For the text-containing cell, return its midpoint in [X, Y] coordinate format. 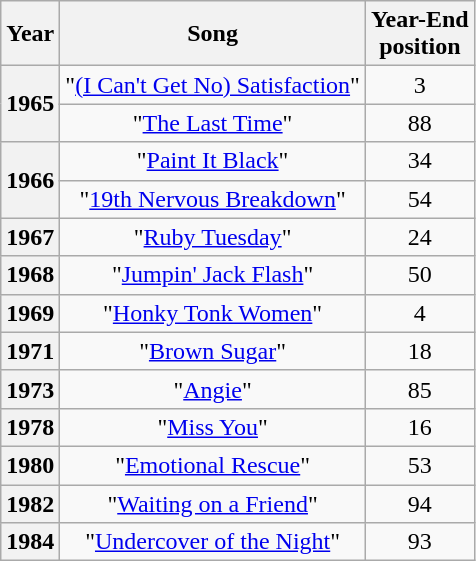
1971 [30, 351]
"Jumpin' Jack Flash" [213, 275]
34 [420, 161]
53 [420, 465]
1968 [30, 275]
Song [213, 34]
"Waiting on a Friend" [213, 503]
1973 [30, 389]
4 [420, 313]
"Honky Tonk Women" [213, 313]
"Miss You" [213, 427]
1978 [30, 427]
"Undercover of the Night" [213, 542]
1982 [30, 503]
1966 [30, 180]
"Emotional Rescue" [213, 465]
1984 [30, 542]
"The Last Time" [213, 123]
Year [30, 34]
Year-Endposition [420, 34]
93 [420, 542]
16 [420, 427]
1965 [30, 104]
50 [420, 275]
54 [420, 199]
"Ruby Tuesday" [213, 237]
"Paint It Black" [213, 161]
1969 [30, 313]
"19th Nervous Breakdown" [213, 199]
94 [420, 503]
18 [420, 351]
"Angie" [213, 389]
"(I Can't Get No) Satisfaction" [213, 85]
3 [420, 85]
24 [420, 237]
1967 [30, 237]
1980 [30, 465]
"Brown Sugar" [213, 351]
85 [420, 389]
88 [420, 123]
